Search for the cell housing the specified text and yield its (X, Y) center coordinate. 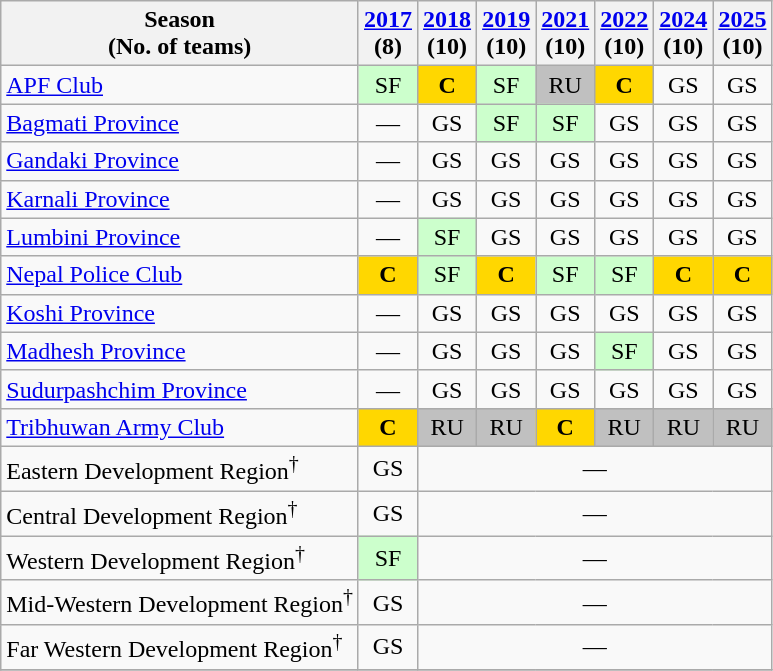
2024(10) (684, 34)
2022(10) (624, 34)
Season (No. of teams) (180, 34)
Tribhuwan Army Club (180, 427)
APF Club (180, 85)
Central Development Region† (180, 514)
2017(8) (388, 34)
Nepal Police Club (180, 275)
Far Western Development Region† (180, 648)
Eastern Development Region† (180, 468)
2018(10) (448, 34)
Gandaki Province (180, 161)
Madhesh Province (180, 351)
2021(10) (566, 34)
2025(10) (742, 34)
Mid-Western Development Region† (180, 602)
Bagmati Province (180, 123)
2019(10) (506, 34)
Western Development Region† (180, 558)
Lumbini Province (180, 237)
Karnali Province (180, 199)
Sudurpashchim Province (180, 389)
Koshi Province (180, 313)
